Identify which cell holds the provided text, then report its [x, y] central coordinate. 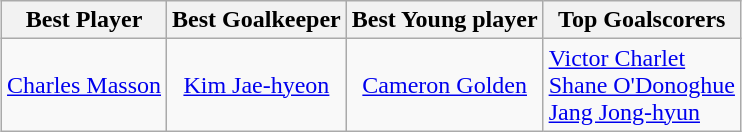
Top Goalscorers [642, 20]
Kim Jae-hyeon [257, 85]
Best Young player [444, 20]
Victor Charlet Shane O'Donoghue Jang Jong-hyun [642, 85]
Best Player [84, 20]
Best Goalkeeper [257, 20]
Cameron Golden [444, 85]
Charles Masson [84, 85]
